For the text-containing cell, return its midpoint in (x, y) coordinate format. 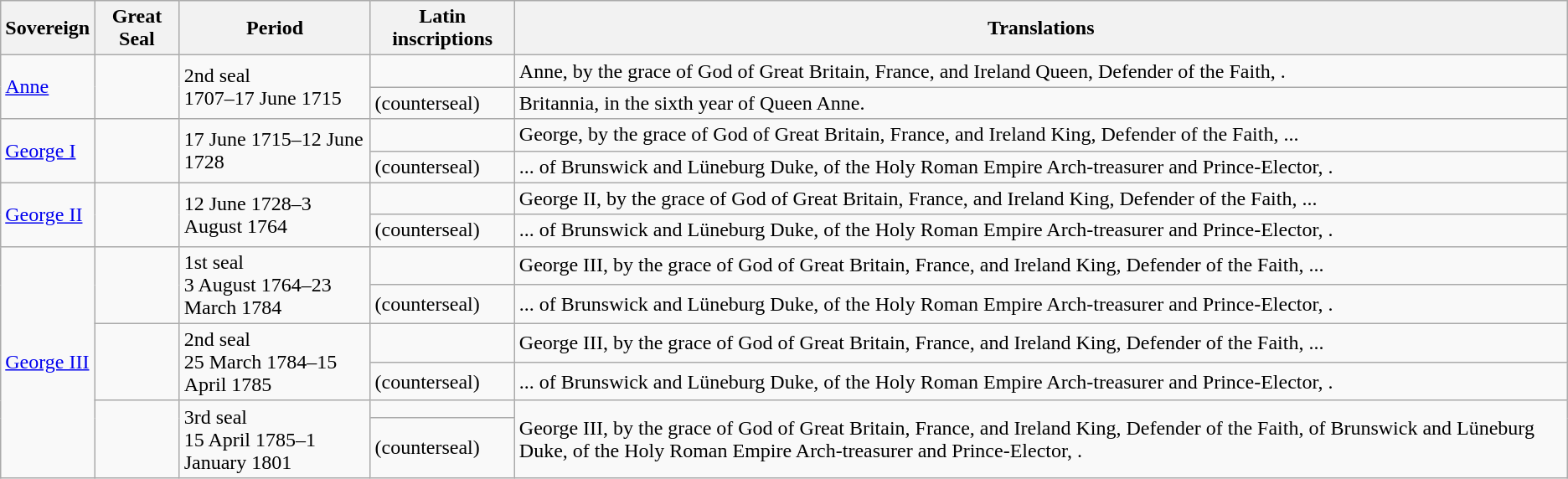
12 June 1728–3 August 1764 (275, 214)
George III (48, 362)
Great Seal (137, 28)
George I (48, 151)
1st seal3 August 1764–23 March 1784 (275, 285)
3rd seal15 April 1785–1 January 1801 (275, 439)
Anne, by the grace of God of Great Britain, France, and Ireland Queen, Defender of the Faith, . (1040, 71)
George II, by the grace of God of Great Britain, France, and Ireland King, Defender of the Faith, ... (1040, 198)
17 June 1715–12 June 1728 (275, 151)
2nd seal1707–17 June 1715 (275, 87)
2nd seal25 March 1784–15 April 1785 (275, 362)
Anne (48, 87)
Latin inscriptions (442, 28)
Period (275, 28)
George II (48, 214)
George, by the grace of God of Great Britain, France, and Ireland King, Defender of the Faith, ... (1040, 135)
Britannia, in the sixth year of Queen Anne. (1040, 103)
Sovereign (48, 28)
Translations (1040, 28)
